Pinpoint the cell where the given text exists, returning its [X, Y] midpoint coordinate. 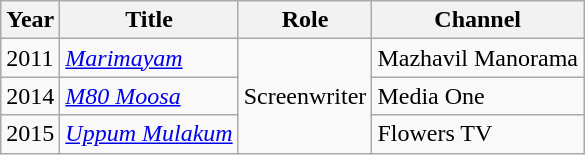
Media One [478, 96]
Uppum Mulakum [149, 134]
M80 Moosa [149, 96]
2015 [30, 134]
Role [305, 20]
Channel [478, 20]
Screenwriter [305, 96]
Marimayam [149, 58]
2011 [30, 58]
Title [149, 20]
2014 [30, 96]
Flowers TV [478, 134]
Mazhavil Manorama [478, 58]
Year [30, 20]
